Pinpoint the cell where the given text exists, returning its (X, Y) midpoint coordinate. 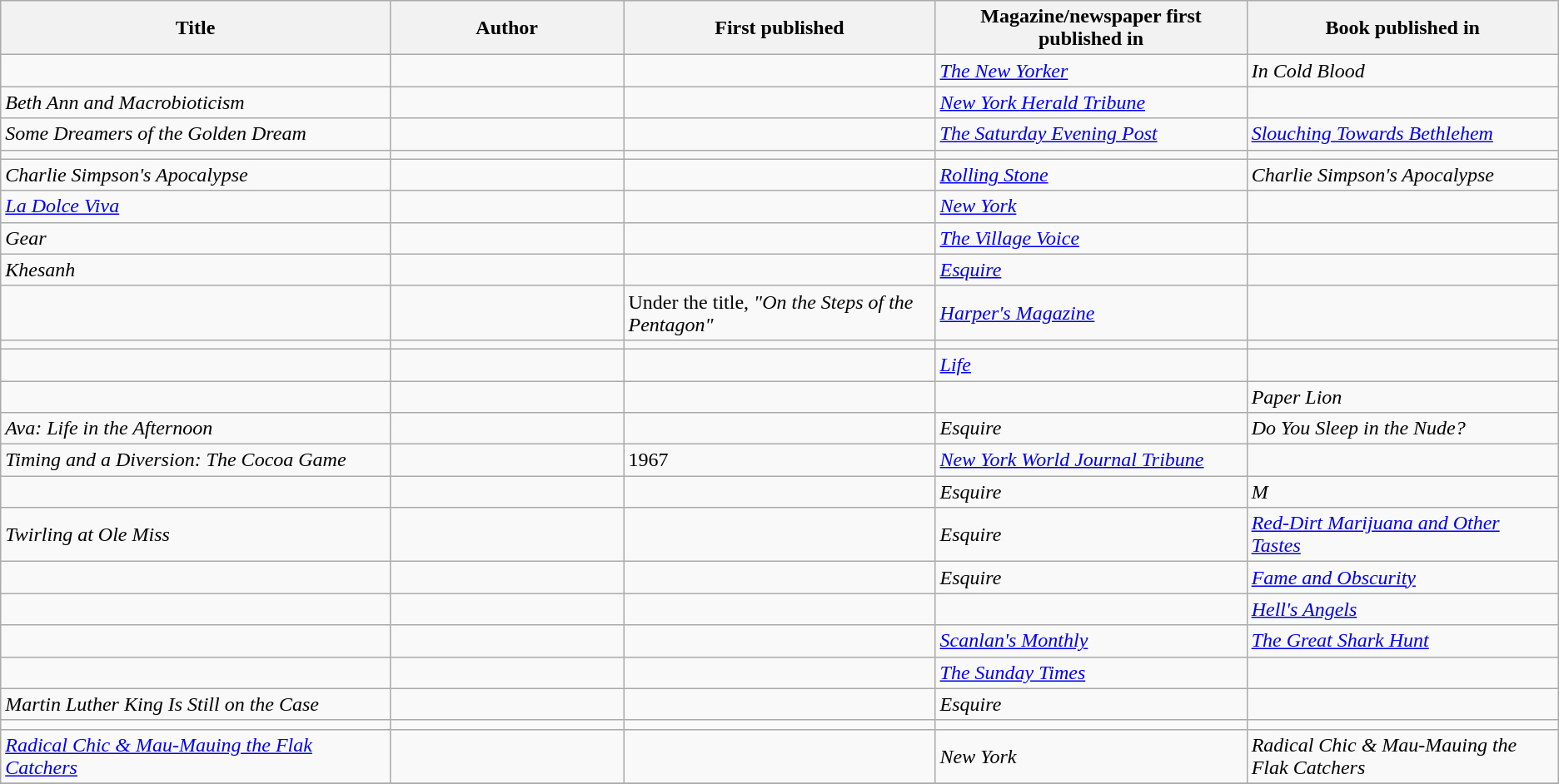
The Village Voice (1091, 238)
The Saturday Evening Post (1091, 134)
Slouching Towards Bethlehem (1402, 134)
Martin Luther King Is Still on the Case (196, 704)
1967 (779, 460)
Ava: Life in the Afternoon (196, 429)
Twirling at Ole Miss (196, 534)
Book published in (1402, 28)
First published (779, 28)
Do You Sleep in the Nude? (1402, 429)
Red-Dirt Marijuana and Other Tastes (1402, 534)
New York Herald Tribune (1091, 102)
Paper Lion (1402, 397)
Author (506, 28)
Beth Ann and Macrobioticism (196, 102)
Title (196, 28)
La Dolce Viva (196, 206)
The Sunday Times (1091, 672)
Khesanh (196, 270)
In Cold Blood (1402, 71)
The New Yorker (1091, 71)
Scanlan's Monthly (1091, 641)
New York World Journal Tribune (1091, 460)
M (1402, 492)
Life (1091, 365)
Fame and Obscurity (1402, 578)
Rolling Stone (1091, 175)
Under the title, "On the Steps of the Pentagon" (779, 313)
Some Dreamers of the Golden Dream (196, 134)
The Great Shark Hunt (1402, 641)
Harper's Magazine (1091, 313)
Hell's Angels (1402, 609)
Timing and a Diversion: The Cocoa Game (196, 460)
Magazine/newspaper first published in (1091, 28)
Gear (196, 238)
